Return (x, y) of the center of cell containing provided text 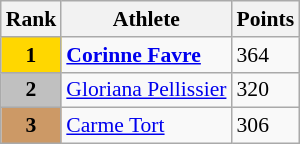
Corinne Favre (146, 55)
306 (265, 126)
3 (32, 126)
Rank (32, 19)
1 (32, 55)
Carme Tort (146, 126)
320 (265, 90)
Athlete (146, 19)
Gloriana Pellissier (146, 90)
364 (265, 55)
2 (32, 90)
Points (265, 19)
